Determine the [X, Y] coordinate at the center of the cell enclosing the given text.  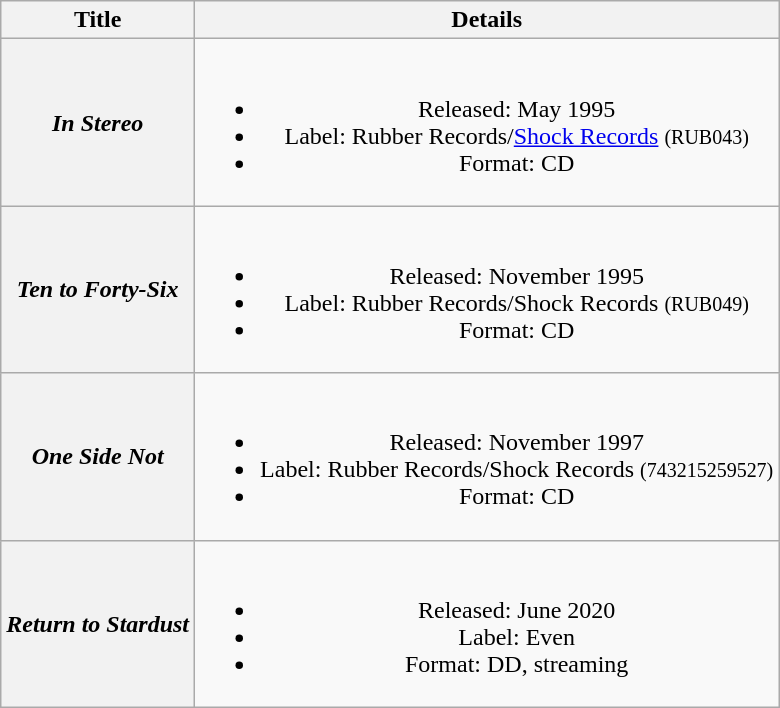
Released: May 1995Label: Rubber Records/Shock Records (RUB043)Format: CD [487, 122]
Details [487, 20]
Released: November 1995Label: Rubber Records/Shock Records (RUB049)Format: CD [487, 290]
Released: June 2020Label: EvenFormat: DD, streaming [487, 624]
Return to Stardust [98, 624]
Ten to Forty-Six [98, 290]
Released: November 1997Label: Rubber Records/Shock Records (743215259527)Format: CD [487, 456]
Title [98, 20]
In Stereo [98, 122]
One Side Not [98, 456]
